Determine the [X, Y] coordinate at the center of the cell enclosing the given text.  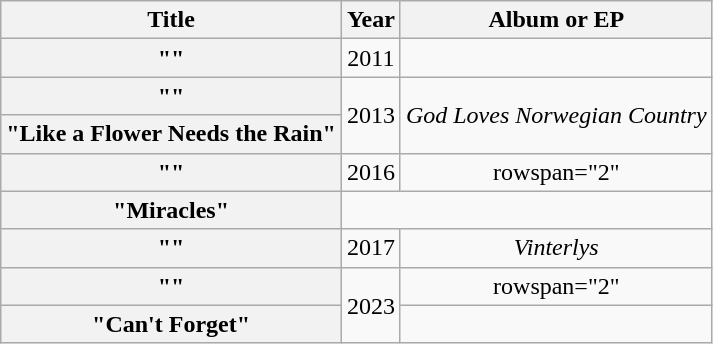
Album or EP [556, 20]
2016 [370, 172]
2017 [370, 248]
Year [370, 20]
2011 [370, 58]
Title [172, 20]
Vinterlys [556, 248]
"Can't Forget" [172, 324]
2023 [370, 305]
"Miracles" [172, 210]
2013 [370, 115]
"Like a Flower Needs the Rain" [172, 134]
God Loves Norwegian Country [556, 115]
